Find where the given text appears and provide that cell's center as (x, y) coordinate. 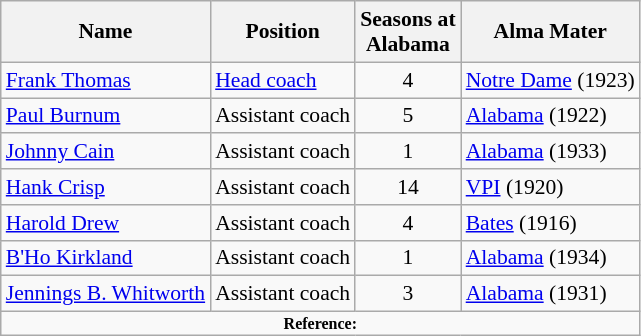
Harold Drew (106, 223)
Alabama (1934) (550, 258)
Alabama (1922) (550, 116)
3 (408, 294)
Bates (1916) (550, 223)
Position (282, 32)
Alma Mater (550, 32)
Head coach (282, 80)
Seasons atAlabama (408, 32)
14 (408, 187)
5 (408, 116)
Frank Thomas (106, 80)
Notre Dame (1923) (550, 80)
VPI (1920) (550, 187)
B'Ho Kirkland (106, 258)
Reference: (320, 324)
Hank Crisp (106, 187)
Jennings B. Whitworth (106, 294)
Alabama (1931) (550, 294)
Johnny Cain (106, 152)
Paul Burnum (106, 116)
Alabama (1933) (550, 152)
Name (106, 32)
